Scan for the cell matching the given text and deliver its (x, y) coordinate at center. 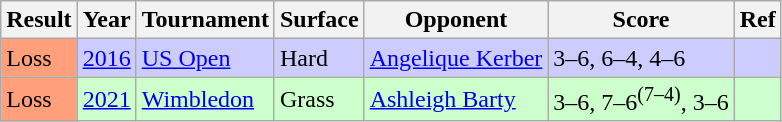
3–6, 7–6(7–4), 3–6 (641, 100)
Angelique Kerber (456, 58)
Opponent (456, 20)
US Open (205, 58)
Surface (319, 20)
3–6, 6–4, 4–6 (641, 58)
2021 (106, 100)
Hard (319, 58)
Tournament (205, 20)
Wimbledon (205, 100)
Year (106, 20)
Ashleigh Barty (456, 100)
Score (641, 20)
2016 (106, 58)
Result (39, 20)
Grass (319, 100)
Ref (758, 20)
